For the text-containing cell, return its midpoint in (x, y) coordinate format. 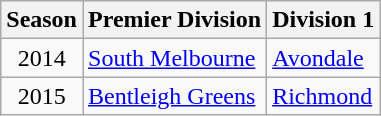
Division 1 (324, 20)
Season (42, 20)
2014 (42, 58)
Bentleigh Greens (174, 96)
Premier Division (174, 20)
Avondale (324, 58)
South Melbourne (174, 58)
Richmond (324, 96)
2015 (42, 96)
